Pinpoint the cell where the given text exists, returning its (X, Y) midpoint coordinate. 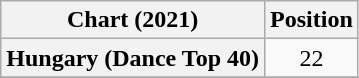
Chart (2021) (133, 20)
Hungary (Dance Top 40) (133, 58)
Position (312, 20)
22 (312, 58)
